Identify which cell holds the provided text, then report its (x, y) central coordinate. 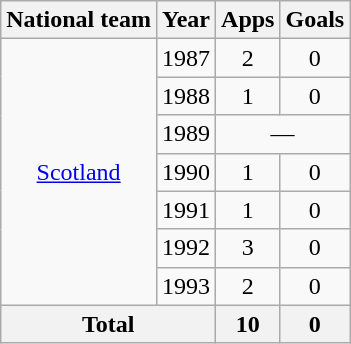
Scotland (79, 172)
— (283, 134)
1989 (186, 134)
National team (79, 20)
1993 (186, 286)
1990 (186, 172)
Total (108, 324)
1992 (186, 248)
1988 (186, 96)
1987 (186, 58)
Goals (315, 20)
3 (248, 248)
10 (248, 324)
Year (186, 20)
1991 (186, 210)
Apps (248, 20)
